Provide the (X, Y) coordinate of the cell's center where the given text is located.  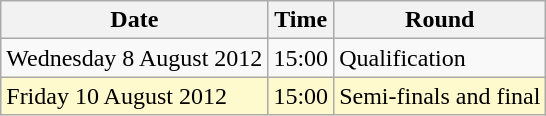
Qualification (440, 58)
Friday 10 August 2012 (134, 96)
Round (440, 20)
Time (301, 20)
Wednesday 8 August 2012 (134, 58)
Date (134, 20)
Semi-finals and final (440, 96)
